Return (x, y) of the center of cell containing provided text 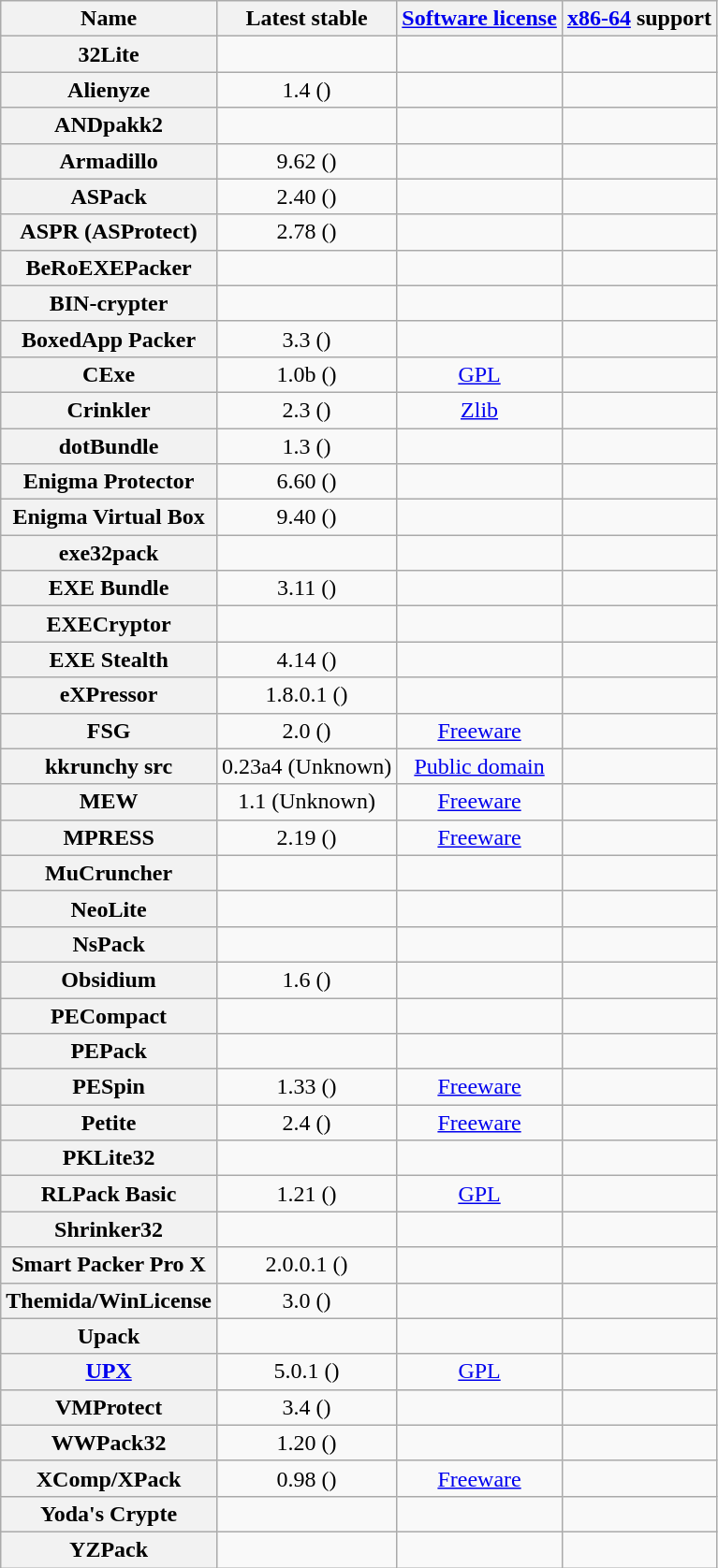
BeRoEXEPacker (109, 268)
Public domain (479, 766)
CExe (109, 374)
eXPressor (109, 695)
RLPack Basic (109, 1194)
XComp/XPack (109, 1478)
Armadillo (109, 161)
ANDpakk2 (109, 125)
3.0 () (306, 1300)
Shrinker32 (109, 1229)
Smart Packer Pro X (109, 1265)
2.4 () (306, 1123)
2.40 () (306, 196)
dotBundle (109, 446)
UPX (109, 1372)
Upack (109, 1336)
ASPack (109, 196)
1.33 () (306, 1087)
2.3 () (306, 410)
1.6 () (306, 980)
BoxedApp Packer (109, 339)
2.19 () (306, 837)
EXE Stealth (109, 660)
PESpin (109, 1087)
1.3 () (306, 446)
1.8.0.1 () (306, 695)
x86-64 support (638, 19)
Enigma Virtual Box (109, 517)
kkrunchy src (109, 766)
PECompact (109, 1015)
YZPack (109, 1549)
EXECryptor (109, 624)
PKLite32 (109, 1158)
PEPack (109, 1052)
Enigma Protector (109, 482)
exe32pack (109, 553)
0.98 () (306, 1478)
2.0 () (306, 731)
Name (109, 19)
1.20 () (306, 1443)
MPRESS (109, 837)
1.1 (Unknown) (306, 802)
3.3 () (306, 339)
Crinkler (109, 410)
3.11 () (306, 588)
4.14 () (306, 660)
Yoda's Crypte (109, 1514)
NsPack (109, 944)
EXE Bundle (109, 588)
BIN-crypter (109, 303)
WWPack32 (109, 1443)
0.23a4 (Unknown) (306, 766)
NeoLite (109, 908)
2.0.0.1 () (306, 1265)
5.0.1 () (306, 1372)
Software license (479, 19)
2.78 () (306, 232)
VMProtect (109, 1407)
9.62 () (306, 161)
9.40 () (306, 517)
32Lite (109, 54)
Alienyze (109, 90)
1.4 () (306, 90)
FSG (109, 731)
ASPR (ASProtect) (109, 232)
MuCruncher (109, 873)
1.0b () (306, 374)
MEW (109, 802)
6.60 () (306, 482)
Petite (109, 1123)
3.4 () (306, 1407)
Obsidium (109, 980)
Zlib (479, 410)
1.21 () (306, 1194)
Themida/WinLicense (109, 1300)
Latest stable (306, 19)
